Output the (x, y) coordinate of the center of the cell containing the given text.  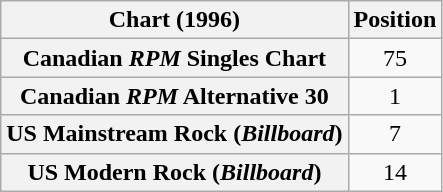
Canadian RPM Alternative 30 (174, 96)
75 (395, 58)
Canadian RPM Singles Chart (174, 58)
US Modern Rock (Billboard) (174, 172)
1 (395, 96)
US Mainstream Rock (Billboard) (174, 134)
7 (395, 134)
14 (395, 172)
Chart (1996) (174, 20)
Position (395, 20)
